Provide the [X, Y] coordinate of the cell's center where the given text is located.  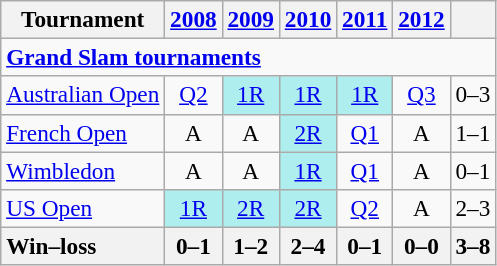
1–2 [250, 246]
1–1 [473, 133]
French Open [83, 133]
2011 [365, 19]
Tournament [83, 19]
Wimbledon [83, 170]
US Open [83, 208]
0–0 [422, 246]
2–3 [473, 208]
Win–loss [83, 246]
2012 [422, 19]
2–4 [308, 246]
Australian Open [83, 95]
3–8 [473, 246]
Q3 [422, 95]
2008 [194, 19]
0–3 [473, 95]
2009 [250, 19]
2010 [308, 19]
Grand Slam tournaments [248, 57]
